Pinpoint the cell where the given text exists, returning its [x, y] midpoint coordinate. 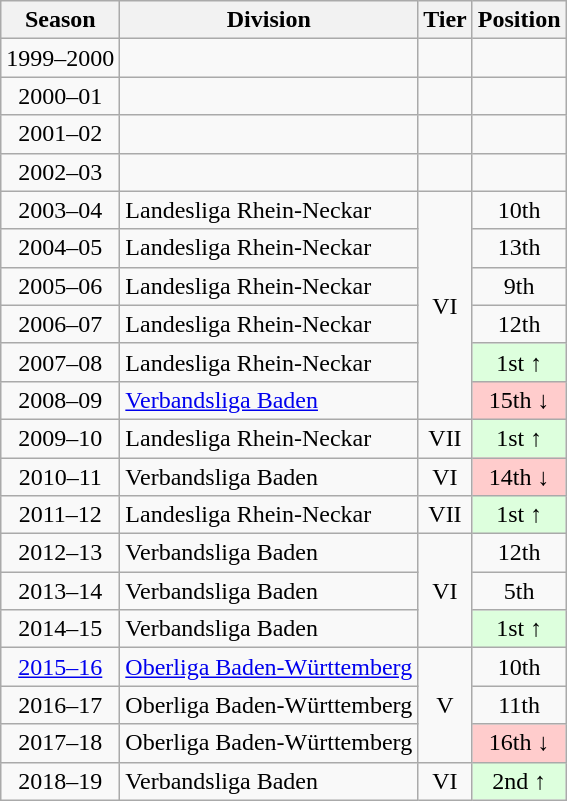
2016–17 [60, 705]
2018–19 [60, 781]
2017–18 [60, 743]
5th [519, 591]
15th ↓ [519, 400]
Tier [446, 20]
Position [519, 20]
2006–07 [60, 324]
2008–09 [60, 400]
14th ↓ [519, 477]
11th [519, 705]
16th ↓ [519, 743]
2001–02 [60, 134]
2010–11 [60, 477]
2004–05 [60, 248]
1999–2000 [60, 58]
2012–13 [60, 553]
2015–16 [60, 667]
V [446, 705]
Division [269, 20]
2007–08 [60, 362]
2009–10 [60, 438]
2013–14 [60, 591]
9th [519, 286]
13th [519, 248]
2000–01 [60, 96]
2nd ↑ [519, 781]
2014–15 [60, 629]
2005–06 [60, 286]
2003–04 [60, 210]
Season [60, 20]
2002–03 [60, 172]
2011–12 [60, 515]
